Identify which cell holds the provided text, then report its (x, y) central coordinate. 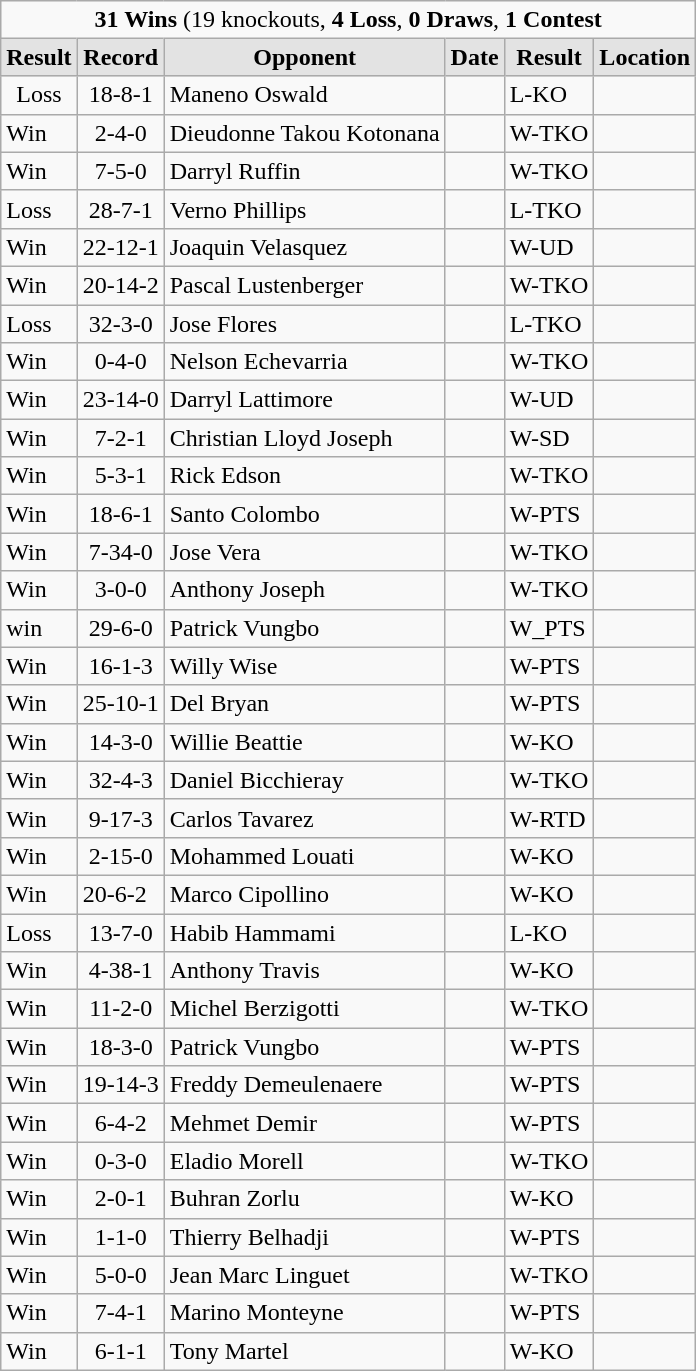
Carlos Tavarez (304, 818)
Dieudonne Takou Kotonana (304, 133)
Eladio Morell (304, 1161)
Christian Lloyd Joseph (304, 438)
22-12-1 (120, 247)
25-10-1 (120, 704)
23-14-0 (120, 400)
Record (120, 58)
5-3-1 (120, 476)
32-3-0 (120, 323)
0-3-0 (120, 1161)
19-14-3 (120, 1085)
11-2-0 (120, 1009)
Darryl Lattimore (304, 400)
Habib Hammami (304, 933)
7-2-1 (120, 438)
18-6-1 (120, 514)
Maneno Oswald (304, 95)
Anthony Travis (304, 971)
Anthony Joseph (304, 590)
Marco Cipollino (304, 894)
Jose Vera (304, 552)
9-17-3 (120, 818)
Santo Colombo (304, 514)
31 Wins (19 knockouts, 4 Loss, 0 Draws, 1 Contest (348, 20)
13-7-0 (120, 933)
Buhran Zorlu (304, 1199)
W_PTS (549, 628)
20-6-2 (120, 894)
Rick Edson (304, 476)
W-SD (549, 438)
2-4-0 (120, 133)
0-4-0 (120, 362)
Darryl Ruffin (304, 171)
Tony Martel (304, 1351)
2-15-0 (120, 856)
Jose Flores (304, 323)
Willy Wise (304, 666)
32-4-3 (120, 780)
Opponent (304, 58)
18-8-1 (120, 95)
Daniel Bicchieray (304, 780)
20-14-2 (120, 285)
18-3-0 (120, 1047)
5-0-0 (120, 1275)
Michel Berzigotti (304, 1009)
Mohammed Louati (304, 856)
6-1-1 (120, 1351)
Willie Beattie (304, 742)
Jean Marc Linguet (304, 1275)
4-38-1 (120, 971)
Pascal Lustenberger (304, 285)
Location (645, 58)
Thierry Belhadji (304, 1237)
7-4-1 (120, 1313)
29-6-0 (120, 628)
Joaquin Velasquez (304, 247)
Freddy Demeulenaere (304, 1085)
16-1-3 (120, 666)
3-0-0 (120, 590)
14-3-0 (120, 742)
Nelson Echevarria (304, 362)
7-34-0 (120, 552)
2-0-1 (120, 1199)
28-7-1 (120, 209)
win (39, 628)
7-5-0 (120, 171)
Del Bryan (304, 704)
6-4-2 (120, 1123)
Mehmet Demir (304, 1123)
Marino Monteyne (304, 1313)
W-RTD (549, 818)
Date (474, 58)
Verno Phillips (304, 209)
1-1-0 (120, 1237)
